Determine the [X, Y] coordinate at the center of the cell enclosing the given text.  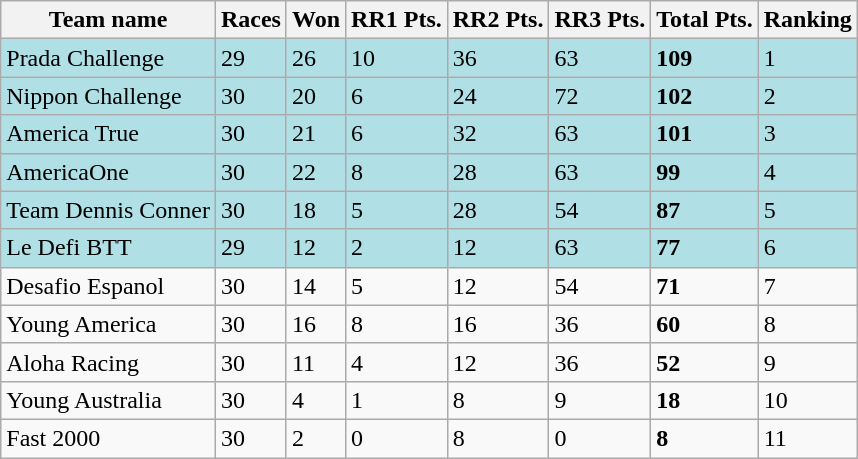
102 [705, 96]
60 [705, 324]
Ranking [808, 20]
3 [808, 134]
AmericaOne [108, 172]
America True [108, 134]
7 [808, 286]
RR1 Pts. [397, 20]
109 [705, 58]
Le Defi BTT [108, 248]
Won [316, 20]
77 [705, 248]
RR2 Pts. [498, 20]
87 [705, 210]
Desafio Espanol [108, 286]
14 [316, 286]
26 [316, 58]
Team name [108, 20]
22 [316, 172]
32 [498, 134]
Races [250, 20]
21 [316, 134]
Young America [108, 324]
99 [705, 172]
52 [705, 362]
Fast 2000 [108, 438]
Young Australia [108, 400]
24 [498, 96]
101 [705, 134]
20 [316, 96]
71 [705, 286]
Prada Challenge [108, 58]
Aloha Racing [108, 362]
Nippon Challenge [108, 96]
Total Pts. [705, 20]
72 [600, 96]
Team Dennis Conner [108, 210]
RR3 Pts. [600, 20]
